Capture the cell that displays the provided text and extract its [x, y] central coordinate. 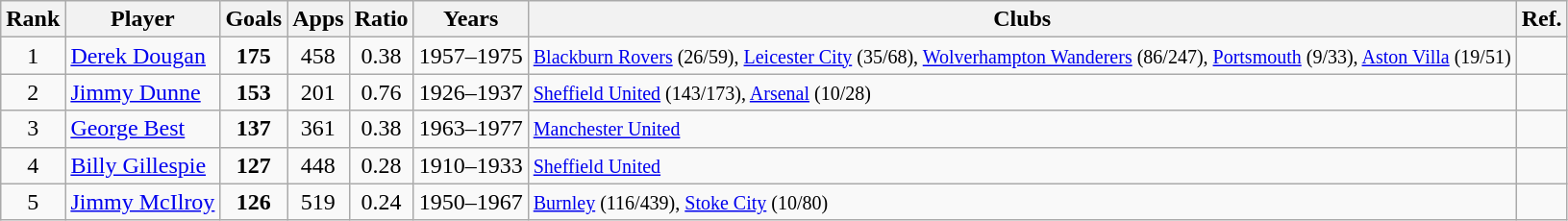
153 [254, 92]
Player [142, 19]
Manchester United [1022, 129]
Goals [254, 19]
0.28 [381, 165]
Jimmy Dunne [142, 92]
2 [33, 92]
Burnley (116/439), Stoke City (10/80) [1022, 202]
175 [254, 56]
448 [318, 165]
361 [318, 129]
Clubs [1022, 19]
1950–1967 [471, 202]
1963–1977 [471, 129]
Sheffield United [1022, 165]
George Best [142, 129]
1926–1937 [471, 92]
5 [33, 202]
0.24 [381, 202]
Sheffield United (143/173), Arsenal (10/28) [1022, 92]
201 [318, 92]
Ratio [381, 19]
Rank [33, 19]
Years [471, 19]
Derek Dougan [142, 56]
Ref. [1542, 19]
127 [254, 165]
Apps [318, 19]
1 [33, 56]
Billy Gillespie [142, 165]
3 [33, 129]
0.76 [381, 92]
1910–1933 [471, 165]
458 [318, 56]
Jimmy McIlroy [142, 202]
Blackburn Rovers (26/59), Leicester City (35/68), Wolverhampton Wanderers (86/247), Portsmouth (9/33), Aston Villa (19/51) [1022, 56]
1957–1975 [471, 56]
519 [318, 202]
137 [254, 129]
126 [254, 202]
4 [33, 165]
